Capture the cell that displays the provided text and extract its [x, y] central coordinate. 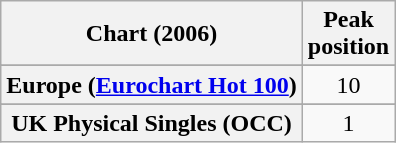
Peakposition [348, 34]
UK Physical Singles (OCC) [152, 123]
1 [348, 123]
Europe (Eurochart Hot 100) [152, 85]
10 [348, 85]
Chart (2006) [152, 34]
